Search for the cell housing the specified text and yield its (X, Y) center coordinate. 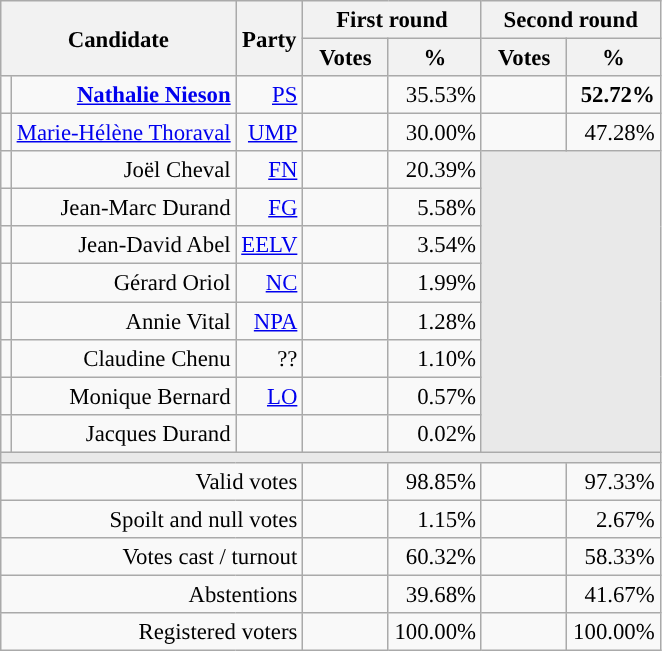
5.58% (434, 208)
Registered voters (152, 632)
Marie-Hélène Thoraval (124, 133)
20.39% (434, 170)
Gérard Oriol (124, 283)
35.53% (434, 95)
2.67% (614, 519)
UMP (270, 133)
PS (270, 95)
98.85% (434, 482)
0.02% (434, 433)
Annie Vital (124, 321)
1.15% (434, 519)
Joël Cheval (124, 170)
30.00% (434, 133)
97.33% (614, 482)
Jean-Marc Durand (124, 208)
Spoilt and null votes (152, 519)
?? (270, 358)
3.54% (434, 245)
1.99% (434, 283)
Party (270, 38)
Abstentions (152, 594)
60.32% (434, 557)
0.57% (434, 396)
Valid votes (152, 482)
First round (392, 20)
Jacques Durand (124, 433)
EELV (270, 245)
41.67% (614, 594)
Votes cast / turnout (152, 557)
39.68% (434, 594)
52.72% (614, 95)
Candidate (118, 38)
Jean-David Abel (124, 245)
Nathalie Nieson (124, 95)
Monique Bernard (124, 396)
NPA (270, 321)
LO (270, 396)
47.28% (614, 133)
FG (270, 208)
58.33% (614, 557)
NC (270, 283)
Second round (570, 20)
FN (270, 170)
1.10% (434, 358)
Claudine Chenu (124, 358)
1.28% (434, 321)
